From the cell containing the given text, extract its center point as (X, Y) coordinate. 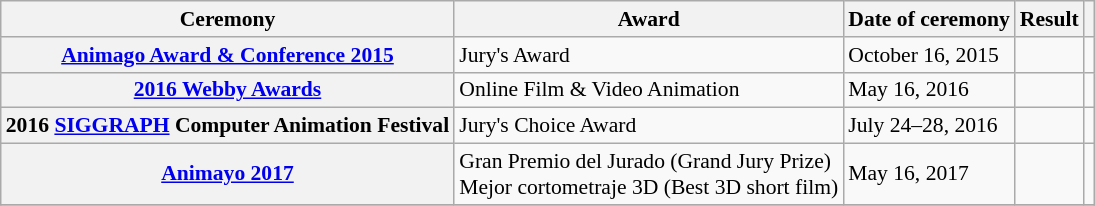
Online Film & Video Animation (648, 90)
Jury's Choice Award (648, 126)
2016 SIGGRAPH Computer Animation Festival (228, 126)
Ceremony (228, 19)
Jury's Award (648, 55)
Award (648, 19)
May 16, 2017 (929, 174)
Date of ceremony (929, 19)
Animago Award & Conference 2015 (228, 55)
Animayo 2017 (228, 174)
Gran Premio del Jurado (Grand Jury Prize)Mejor cortometraje 3D (Best 3D short film) (648, 174)
October 16, 2015 (929, 55)
July 24–28, 2016 (929, 126)
May 16, 2016 (929, 90)
2016 Webby Awards (228, 90)
Result (1050, 19)
